Detect which cell encompasses the target text, then output its [X, Y] center coordinate. 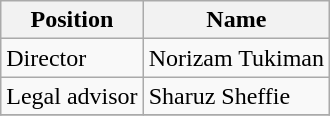
Name [236, 20]
Legal advisor [72, 96]
Position [72, 20]
Norizam Tukiman [236, 58]
Sharuz Sheffie [236, 96]
Director [72, 58]
